Identify which cell holds the provided text, then report its (x, y) central coordinate. 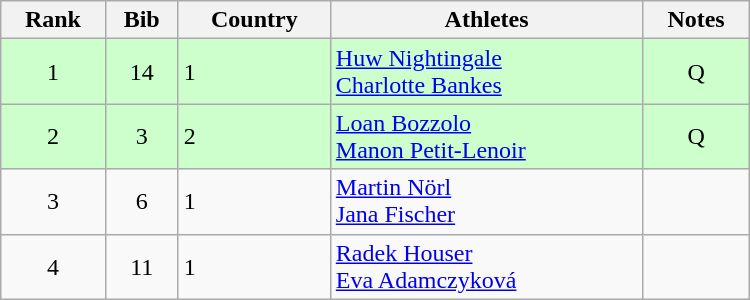
Martin NörlJana Fischer (486, 202)
Bib (142, 20)
Loan BozzoloManon Petit-Lenoir (486, 136)
Rank (53, 20)
Huw NightingaleCharlotte Bankes (486, 72)
Radek HouserEva Adamczyková (486, 266)
Country (254, 20)
4 (53, 266)
Athletes (486, 20)
14 (142, 72)
Notes (696, 20)
6 (142, 202)
11 (142, 266)
